Output the (X, Y) coordinate of the center of the cell containing the given text.  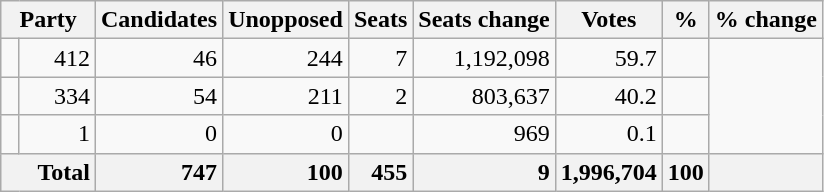
40.2 (608, 96)
Unopposed (286, 20)
46 (160, 58)
Votes (608, 20)
211 (286, 96)
Party (48, 20)
% change (766, 20)
54 (160, 96)
9 (484, 172)
59.7 (608, 58)
2 (380, 96)
Candidates (160, 20)
1 (58, 134)
747 (160, 172)
1,996,704 (608, 172)
244 (286, 58)
1,192,098 (484, 58)
334 (58, 96)
% (686, 20)
Seats (380, 20)
455 (380, 172)
Seats change (484, 20)
0.1 (608, 134)
7 (380, 58)
Total (48, 172)
412 (58, 58)
969 (484, 134)
803,637 (484, 96)
